Return the [x, y] coordinate for the center point of the cell that contains the specified text.  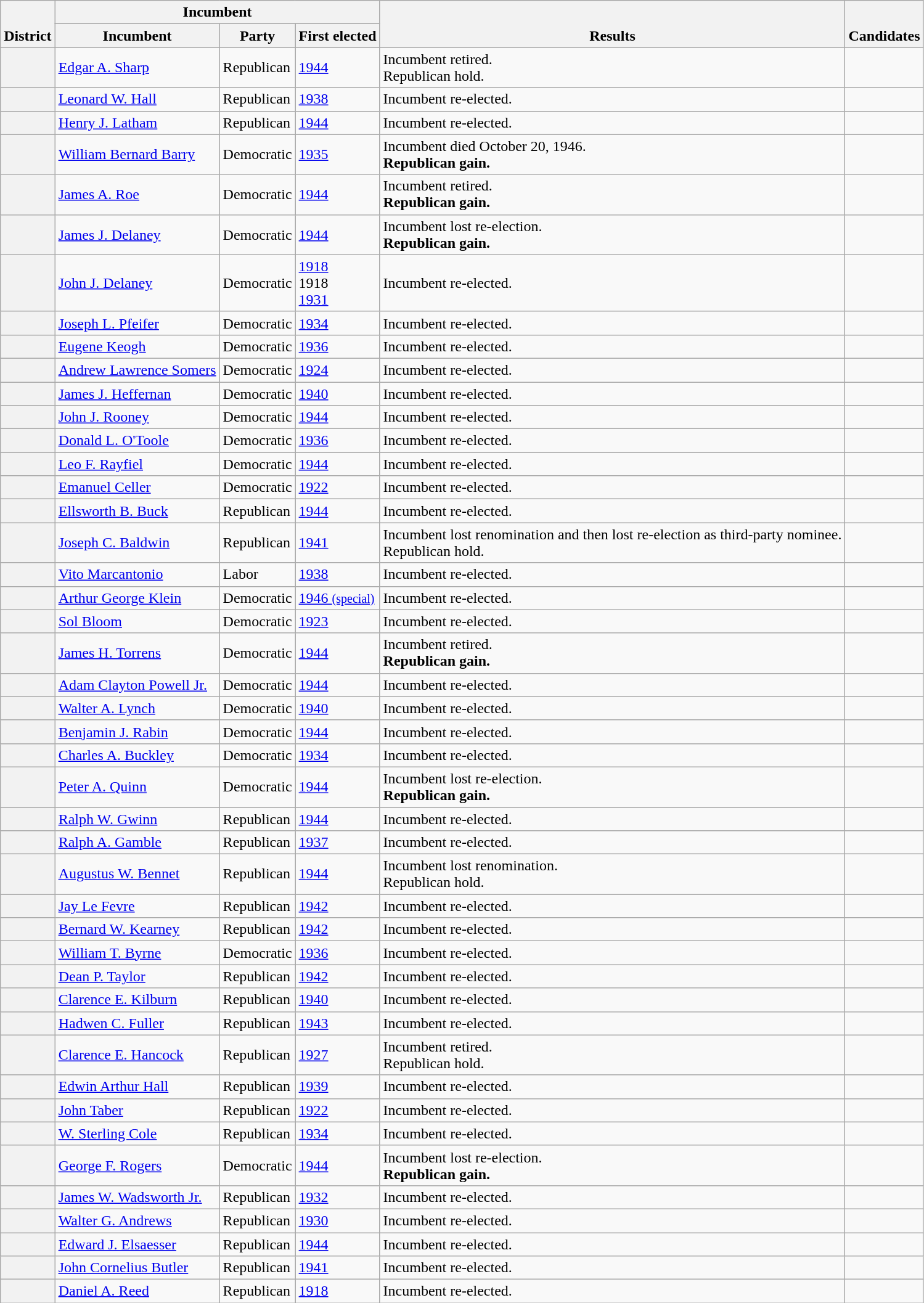
Jay Le Fevre [137, 906]
Joseph C. Baldwin [137, 542]
John J. Delaney [137, 283]
1918 [338, 1291]
Ralph W. Gwinn [137, 819]
W. Sterling Cole [137, 1133]
John Cornelius Butler [137, 1268]
James J. Delaney [137, 234]
District [28, 24]
1932 [338, 1197]
Augustus W. Bennet [137, 874]
James H. Torrens [137, 653]
George F. Rogers [137, 1165]
Leonard W. Hall [137, 99]
Adam Clayton Powell Jr. [137, 685]
Hadwen C. Fuller [137, 1023]
Arthur George Klein [137, 598]
Incumbent died October 20, 1946.Republican gain. [613, 154]
1939 [338, 1087]
Benjamin J. Rabin [137, 732]
Incumbent lost renomination.Republican hold. [613, 874]
Clarence E. Hancock [137, 1055]
Bernard W. Kearney [137, 929]
Henry J. Latham [137, 123]
1923 [338, 621]
Walter G. Andrews [137, 1220]
1946 (special) [338, 598]
Ralph A. Gamble [137, 843]
1935 [338, 154]
Walter A. Lynch [137, 708]
Ellsworth B. Buck [137, 511]
Charles A. Buckley [137, 755]
Vito Marcantonio [137, 574]
1927 [338, 1055]
1918 1918 1931 [338, 283]
1943 [338, 1023]
Emanuel Celler [137, 488]
Candidates [884, 24]
James W. Wadsworth Jr. [137, 1197]
Labor [258, 574]
Edwin Arthur Hall [137, 1087]
Incumbent lost renomination and then lost re-election as third-party nominee.Republican hold. [613, 542]
Andrew Lawrence Somers [137, 370]
Eugene Keogh [137, 346]
William T. Byrne [137, 953]
Sol Bloom [137, 621]
Results [613, 24]
Leo F. Rayfiel [137, 464]
Joseph L. Pfeifer [137, 323]
Daniel A. Reed [137, 1291]
Edgar A. Sharp [137, 68]
James A. Roe [137, 195]
Clarence E. Kilburn [137, 1000]
John Taber [137, 1110]
1937 [338, 843]
William Bernard Barry [137, 154]
Peter A. Quinn [137, 786]
Donald L. O'Toole [137, 441]
John J. Rooney [137, 417]
Edward J. Elsaesser [137, 1244]
1930 [338, 1220]
James J. Heffernan [137, 394]
Dean P. Taylor [137, 976]
First elected [338, 36]
Party [258, 36]
1924 [338, 370]
